Return the [x, y] coordinate for the center point of the cell that contains the specified text.  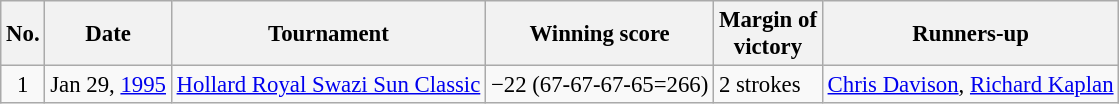
Tournament [328, 34]
Margin ofvictory [768, 34]
2 strokes [768, 85]
−22 (67-67-67-65=266) [600, 85]
Chris Davison, Richard Kaplan [970, 85]
Hollard Royal Swazi Sun Classic [328, 85]
No. [23, 34]
1 [23, 85]
Runners-up [970, 34]
Winning score [600, 34]
Date [108, 34]
Jan 29, 1995 [108, 85]
